Find where the given text appears and provide that cell's center as [X, Y] coordinate. 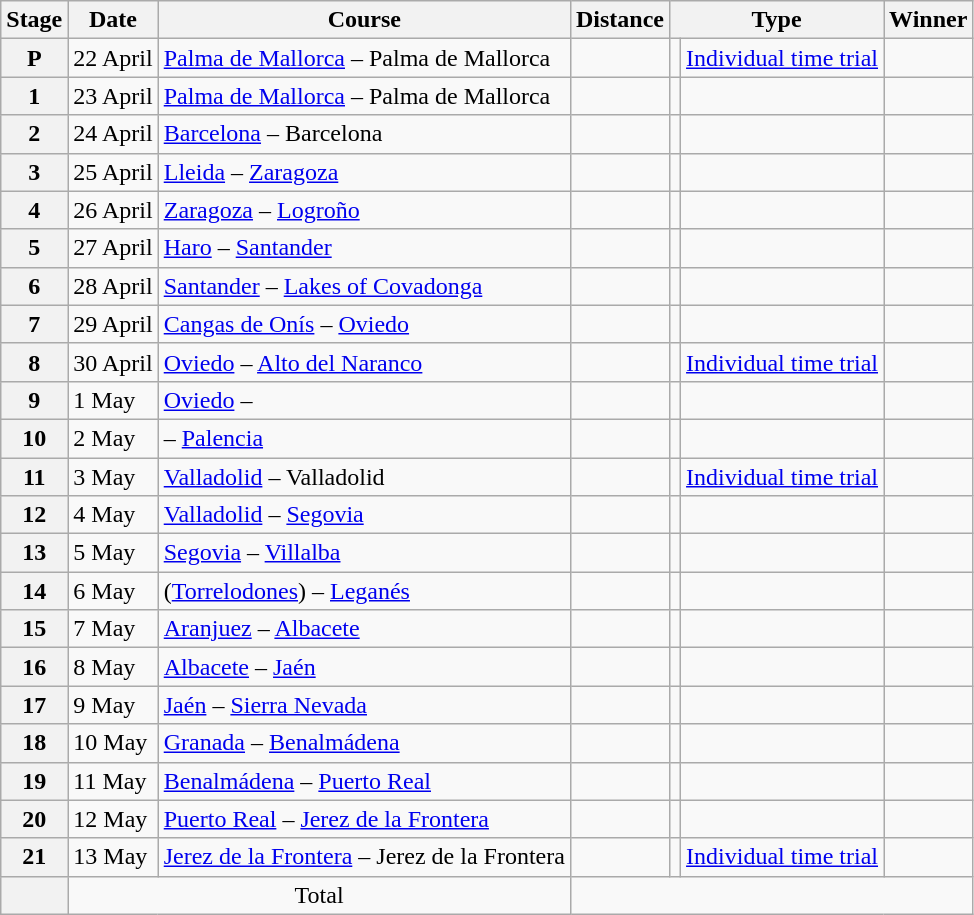
Jerez de la Frontera – Jerez de la Frontera [364, 857]
Santander – Lakes of Covadonga [364, 286]
13 May [113, 857]
4 [34, 210]
3 [34, 172]
25 April [113, 172]
Granada – Benalmádena [364, 743]
Aranjuez – Albacete [364, 629]
19 [34, 781]
10 May [113, 743]
12 [34, 515]
Lleida – Zaragoza [364, 172]
28 April [113, 286]
17 [34, 705]
10 [34, 438]
Albacete – Jaén [364, 667]
Barcelona – Barcelona [364, 134]
Benalmádena – Puerto Real [364, 781]
29 April [113, 324]
7 May [113, 629]
Puerto Real – Jerez de la Frontera [364, 819]
30 April [113, 362]
Oviedo – [364, 400]
14 [34, 591]
24 April [113, 134]
Total [320, 895]
Valladolid – Valladolid [364, 477]
Stage [34, 20]
2 May [113, 438]
Oviedo – Alto del Naranco [364, 362]
13 [34, 553]
8 [34, 362]
26 April [113, 210]
6 [34, 286]
9 May [113, 705]
Segovia – Villalba [364, 553]
Jaén – Sierra Nevada [364, 705]
21 [34, 857]
11 [34, 477]
3 May [113, 477]
20 [34, 819]
9 [34, 400]
2 [34, 134]
6 May [113, 591]
Distance [620, 20]
1 May [113, 400]
(Torrelodones) – Leganés [364, 591]
12 May [113, 819]
Valladolid – Segovia [364, 515]
23 April [113, 96]
1 [34, 96]
Course [364, 20]
8 May [113, 667]
18 [34, 743]
4 May [113, 515]
5 May [113, 553]
22 April [113, 58]
15 [34, 629]
27 April [113, 248]
Type [776, 20]
5 [34, 248]
11 May [113, 781]
Zaragoza – Logroño [364, 210]
Winner [928, 20]
– Palencia [364, 438]
16 [34, 667]
7 [34, 324]
Cangas de Onís – Oviedo [364, 324]
Date [113, 20]
P [34, 58]
Haro – Santander [364, 248]
